Return the [X, Y] coordinate for the center point of the cell that contains the specified text.  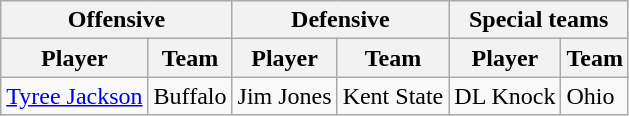
Ohio [595, 96]
Special teams [539, 20]
Defensive [340, 20]
DL Knock [505, 96]
Kent State [393, 96]
Jim Jones [284, 96]
Offensive [116, 20]
Buffalo [190, 96]
Tyree Jackson [74, 96]
